Detect which cell encompasses the target text, then output its [X, Y] center coordinate. 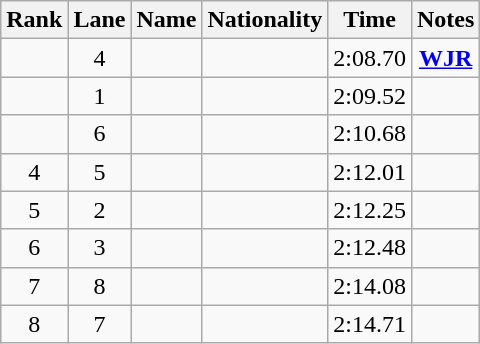
2 [100, 210]
2:14.71 [370, 324]
2:12.01 [370, 172]
2:12.48 [370, 248]
2:14.08 [370, 286]
Notes [445, 20]
WJR [445, 58]
2:08.70 [370, 58]
2:12.25 [370, 210]
2:10.68 [370, 134]
Nationality [265, 20]
Name [166, 20]
Rank [34, 20]
2:09.52 [370, 96]
Time [370, 20]
3 [100, 248]
1 [100, 96]
Lane [100, 20]
